Detect which cell encompasses the target text, then output its [x, y] center coordinate. 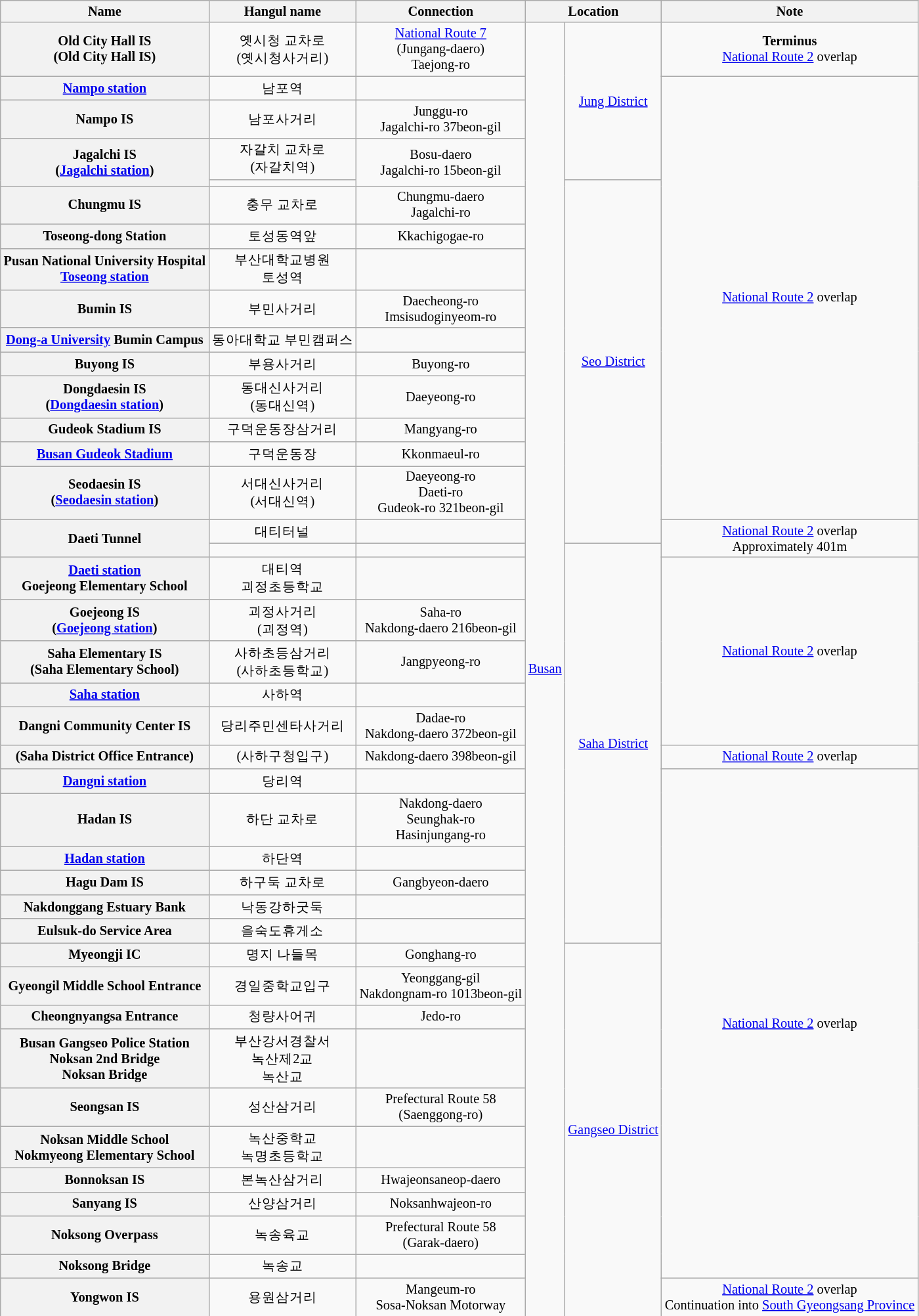
본녹산삼거리 [282, 1179]
Saha-roNakdong-daero 216beon-gil [441, 620]
Junggu-roJagalchi-ro 37beon-gil [441, 119]
Connection [441, 11]
Nampo station [105, 88]
동아대학교 부민캠퍼스 [282, 340]
Bosu-daeroJagalchi-ro 15beon-gil [441, 162]
Location [593, 11]
Saha Elementary IS(Saha Elementary School) [105, 662]
괴정사거리(괴정역) [282, 620]
구덕운동장 [282, 454]
Saha station [105, 695]
구덕운동장삼거리 [282, 429]
Jedo-ro [441, 1017]
경일중학교입구 [282, 986]
(사하구청입구) [282, 757]
Gyeongil Middle School Entrance [105, 986]
녹송교 [282, 1266]
동대신사거리(동대신역) [282, 397]
Gudeok Stadium IS [105, 429]
서대신사거리(서대신역) [282, 493]
Buyong-ro [441, 364]
Gangbyeon-daero [441, 883]
산양삼거리 [282, 1204]
National Route 2 overlapContinuation into South Gyeongsang Province [790, 1297]
Prefectural Route 58(Garak-daero) [441, 1235]
Busan [545, 669]
Busan Gudeok Stadium [105, 454]
토성동역앞 [282, 236]
Seodaesin IS(Seodaesin station) [105, 493]
충무 교차로 [282, 205]
Yongwon IS [105, 1297]
Noksong Bridge [105, 1266]
Seo District [613, 362]
Cheongnyangsa Entrance [105, 1017]
부산대학교병원토성역 [282, 269]
Hagu Dam IS [105, 883]
Hwajeonsaneop-daero [441, 1179]
을숙도휴게소 [282, 931]
당리역 [282, 780]
Daecheong-roImsisudoginyeom-ro [441, 309]
부민사거리 [282, 309]
Myeongji IC [105, 955]
Kkachigogae-ro [441, 236]
부산강서경찰서녹산제2교녹산교 [282, 1059]
Kkonmaeul-ro [441, 454]
TerminusNational Route 2 overlap [790, 49]
(Saha District Office Entrance) [105, 757]
Bonnoksan IS [105, 1179]
Dong-a University Bumin Campus [105, 340]
Pusan National University HospitalToseong station [105, 269]
Chungmu-daeroJagalchi-ro [441, 205]
Hangul name [282, 11]
Seongsan IS [105, 1107]
Noksan Middle SchoolNokmyeong Elementary School [105, 1147]
Dangni Community Center IS [105, 726]
명지 나들목 [282, 955]
Nakdong-daero 398beon-gil [441, 757]
옛시청 교차로(옛시청사거리) [282, 49]
Dangni station [105, 780]
자갈치 교차로(자갈치역) [282, 159]
Name [105, 11]
Daeti Tunnel [105, 538]
사하초등삼거리(사하초등학교) [282, 662]
Daeti stationGoejeong Elementary School [105, 578]
Old City Hall IS(Old City Hall IS) [105, 49]
Toseong-dong Station [105, 236]
용원삼거리 [282, 1297]
Noksong Overpass [105, 1235]
Jagalchi IS(Jagalchi station) [105, 162]
대티역괴정초등학교 [282, 578]
Chungmu IS [105, 205]
Gonghang-ro [441, 955]
Prefectural Route 58(Saenggong-ro) [441, 1107]
하단 교차로 [282, 820]
Dongdaesin IS(Dongdaesin station) [105, 397]
청량사어귀 [282, 1017]
하단역 [282, 859]
Note [790, 11]
Busan Gangseo Police StationNoksan 2nd BridgeNoksan Bridge [105, 1059]
Sanyang IS [105, 1204]
Mangeum-roSosa-Noksan Motorway [441, 1297]
당리주민센타사거리 [282, 726]
사하역 [282, 695]
Nakdonggang Estuary Bank [105, 906]
National Route 7(Jungang-daero)Taejong-ro [441, 49]
Yeonggang-gilNakdongnam-ro 1013beon-gil [441, 986]
Buyong IS [105, 364]
녹송육교 [282, 1235]
Goejeong IS(Goejeong station) [105, 620]
Noksanhwajeon-ro [441, 1204]
Jangpyeong-ro [441, 662]
Daeyeong-roDaeti-roGudeok-ro 321beon-gil [441, 493]
녹산중학교녹명초등학교 [282, 1147]
남포사거리 [282, 119]
Bumin IS [105, 309]
Dadae-roNakdong-daero 372beon-gil [441, 726]
Gangseo District [613, 1129]
Eulsuk-do Service Area [105, 931]
Daeyeong-ro [441, 397]
하구둑 교차로 [282, 883]
대티터널 [282, 532]
부용사거리 [282, 364]
Nakdong-daeroSeunghak-roHasinjungang-ro [441, 820]
성산삼거리 [282, 1107]
남포역 [282, 88]
Hadan station [105, 859]
Mangyang-ro [441, 429]
Hadan IS [105, 820]
낙동강하굿둑 [282, 906]
Saha District [613, 743]
National Route 2 overlapApproximately 401m [790, 538]
Jung District [613, 101]
Nampo IS [105, 119]
